Find where the given text appears and provide that cell's center as [x, y] coordinate. 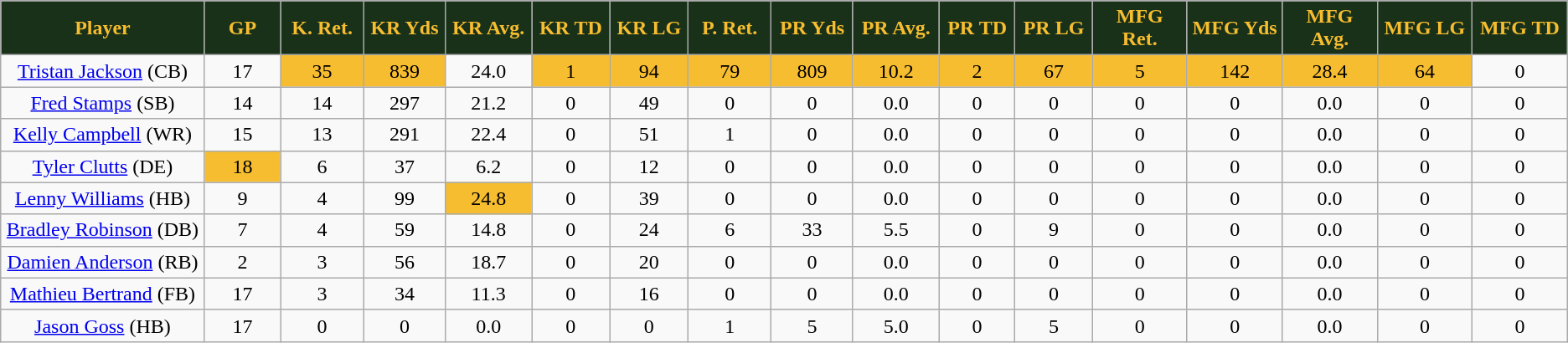
Lenny Williams (HB) [102, 198]
37 [404, 166]
49 [648, 103]
94 [648, 71]
18.7 [489, 262]
Bradley Robinson (DB) [102, 230]
79 [729, 71]
Damien Anderson (RB) [102, 262]
51 [648, 135]
12 [648, 166]
KR Avg. [489, 28]
KR TD [571, 28]
297 [404, 103]
839 [404, 71]
21.2 [489, 103]
18 [243, 166]
Kelly Campbell (WR) [102, 135]
99 [404, 198]
Player [102, 28]
24.8 [489, 198]
PR TD [977, 28]
291 [404, 135]
MFG LG [1424, 28]
24.0 [489, 71]
Jason Goss (HB) [102, 325]
PR Avg. [896, 28]
33 [812, 230]
142 [1235, 71]
64 [1424, 71]
Tyler Clutts (DE) [102, 166]
P. Ret. [729, 28]
34 [404, 294]
20 [648, 262]
22.4 [489, 135]
MFG Yds [1235, 28]
67 [1054, 71]
PR LG [1054, 28]
11.3 [489, 294]
Tristan Jackson (CB) [102, 71]
Mathieu Bertrand (FB) [102, 294]
28.4 [1330, 71]
7 [243, 230]
16 [648, 294]
K. Ret. [322, 28]
39 [648, 198]
GP [243, 28]
6.2 [489, 166]
KR LG [648, 28]
MFG TD [1520, 28]
5.5 [896, 230]
KR Yds [404, 28]
59 [404, 230]
809 [812, 71]
Fred Stamps (SB) [102, 103]
56 [404, 262]
35 [322, 71]
24 [648, 230]
15 [243, 135]
13 [322, 135]
5.0 [896, 325]
10.2 [896, 71]
14.8 [489, 230]
PR Yds [812, 28]
MFG Avg. [1330, 28]
MFG Ret. [1139, 28]
